Scan for the cell matching the given text and deliver its (x, y) coordinate at center. 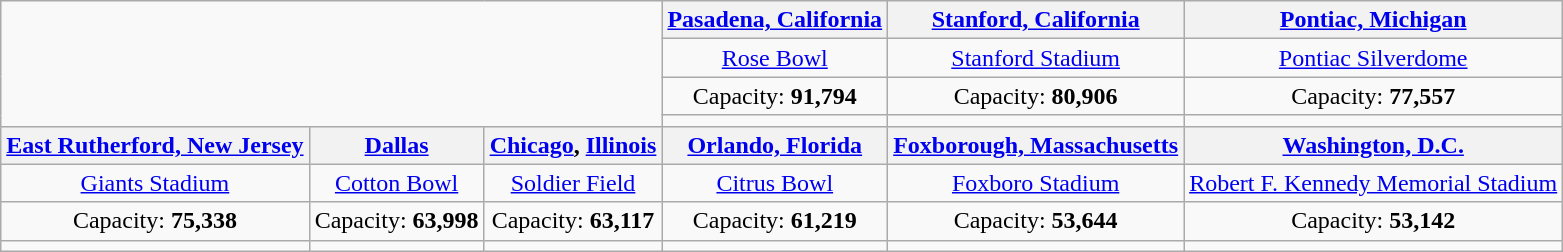
Foxborough, Massachusetts (1036, 145)
Capacity: 80,906 (1036, 96)
Capacity: 63,117 (573, 221)
Dallas (396, 145)
Washington, D.C. (1374, 145)
Foxboro Stadium (1036, 183)
Pontiac Silverdome (1374, 58)
Capacity: 63,998 (396, 221)
Orlando, Florida (775, 145)
East Rutherford, New Jersey (155, 145)
Pasadena, California (775, 20)
Cotton Bowl (396, 183)
Chicago, Illinois (573, 145)
Capacity: 91,794 (775, 96)
Capacity: 53,142 (1374, 221)
Giants Stadium (155, 183)
Rose Bowl (775, 58)
Capacity: 77,557 (1374, 96)
Pontiac, Michigan (1374, 20)
Capacity: 75,338 (155, 221)
Capacity: 53,644 (1036, 221)
Capacity: 61,219 (775, 221)
Stanford, California (1036, 20)
Soldier Field (573, 183)
Stanford Stadium (1036, 58)
Citrus Bowl (775, 183)
Robert F. Kennedy Memorial Stadium (1374, 183)
